Extract the (x, y) coordinate from the center of the cell holding the provided text.  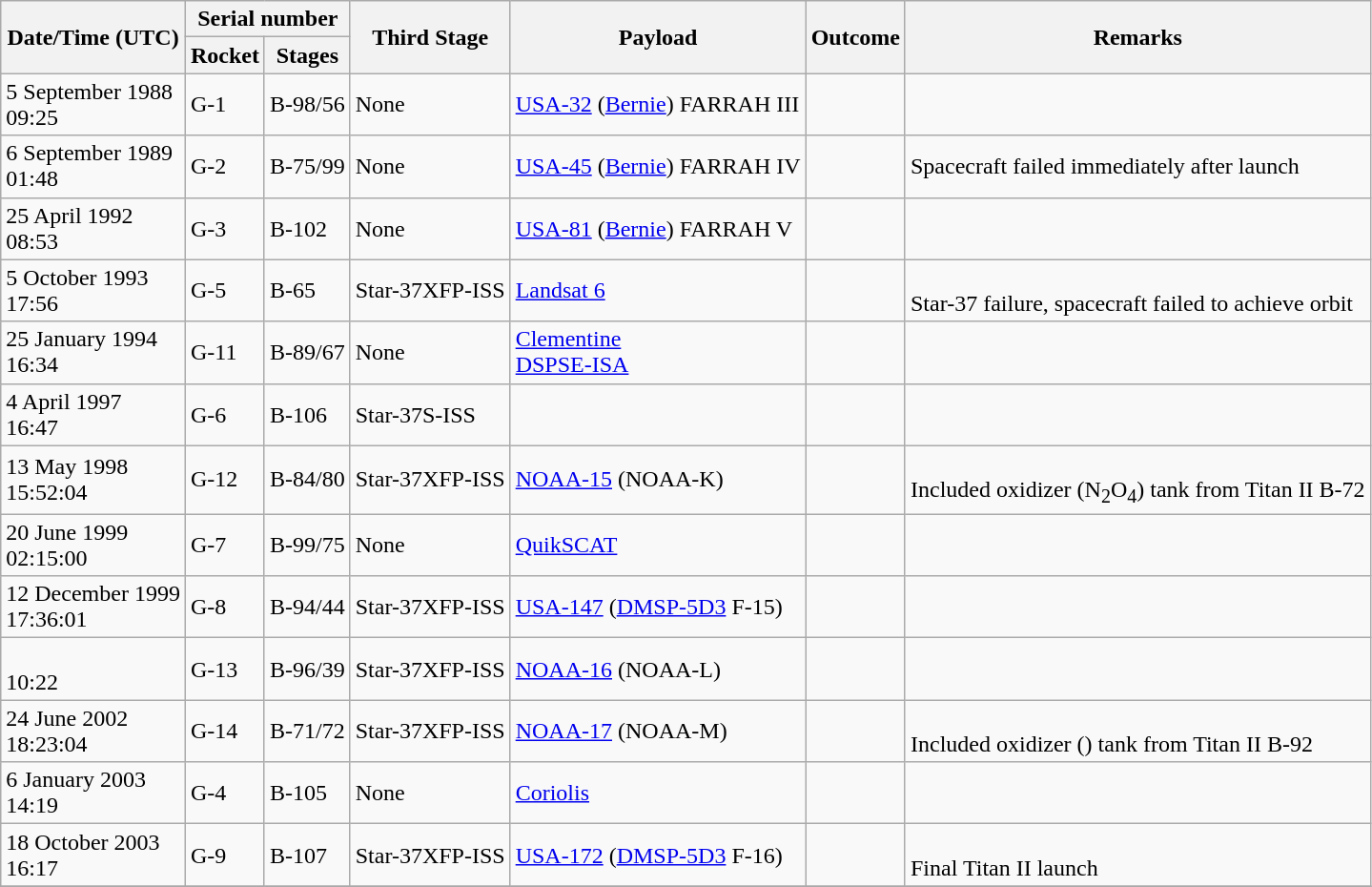
25 April 199208:53 (93, 229)
Rocket (225, 55)
6 September 198901:48 (93, 166)
NOAA-17 (NOAA-M) (658, 731)
B-98/56 (307, 105)
G-14 (225, 731)
13 May 199815:52:04 (93, 479)
USA-32 (Bernie) FARRAH III (658, 105)
B-107 (307, 855)
Landsat 6 (658, 290)
20 June 199902:15:00 (93, 546)
G-11 (225, 353)
10:22 (93, 670)
G-2 (225, 166)
B-94/44 (307, 607)
5 September 198809:25 (93, 105)
G-6 (225, 414)
24 June 200218:23:04 (93, 731)
Coriolis (658, 794)
USA-81 (Bernie) FARRAH V (658, 229)
Remarks (1137, 37)
12 December 199917:36:01 (93, 607)
Stages (307, 55)
G-4 (225, 794)
Date/Time (UTC) (93, 37)
Spacecraft failed immediately after launch (1137, 166)
Payload (658, 37)
18 October 200316:17 (93, 855)
Star-37 failure, spacecraft failed to achieve orbit (1137, 290)
Star-37S-ISS (430, 414)
G-9 (225, 855)
NOAA-15 (NOAA-K) (658, 479)
B-96/39 (307, 670)
G-13 (225, 670)
G-12 (225, 479)
5 October 199317:56 (93, 290)
Included oxidizer () tank from Titan II B-92 (1137, 731)
6 January 200314:19 (93, 794)
B-71/72 (307, 731)
G-3 (225, 229)
G-7 (225, 546)
B-65 (307, 290)
B-84/80 (307, 479)
USA-172 (DMSP-5D3 F-16) (658, 855)
Third Stage (430, 37)
B-102 (307, 229)
G-8 (225, 607)
USA-45 (Bernie) FARRAH IV (658, 166)
B-89/67 (307, 353)
G-5 (225, 290)
B-106 (307, 414)
B-99/75 (307, 546)
4 April 199716:47 (93, 414)
Included oxidizer (N2O4) tank from Titan II B-72 (1137, 479)
QuikSCAT (658, 546)
Serial number (267, 19)
25 January 199416:34 (93, 353)
G-1 (225, 105)
NOAA-16 (NOAA-L) (658, 670)
USA-147 (DMSP-5D3 F-15) (658, 607)
B-75/99 (307, 166)
ClementineDSPSE-ISA (658, 353)
Outcome (855, 37)
Final Titan II launch (1137, 855)
B-105 (307, 794)
